Determine the (X, Y) coordinate at the center of the cell enclosing the given text.  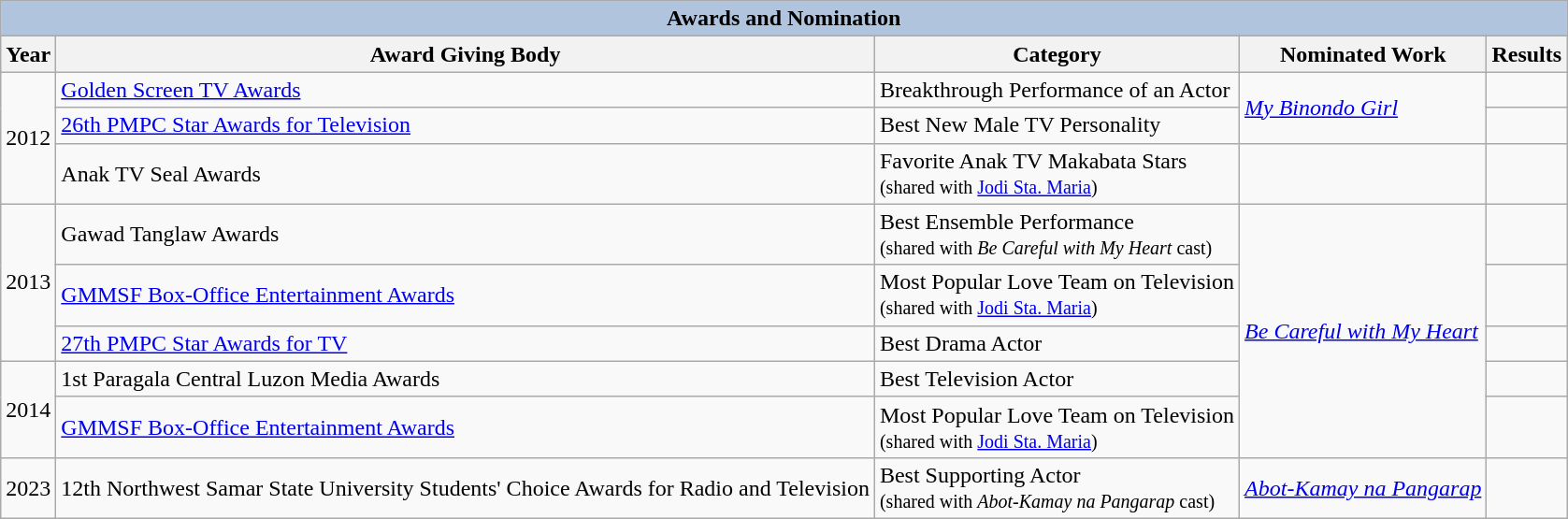
Results (1527, 54)
Best Television Actor (1057, 379)
2012 (28, 138)
Best Supporting Actor (shared with Abot-Kamay na Pangarap cast) (1057, 488)
Awards and Nomination (784, 19)
1st Paragala Central Luzon Media Awards (466, 379)
Favorite Anak TV Makabata Stars (shared with Jodi Sta. Maria) (1057, 174)
Breakthrough Performance of an Actor (1057, 90)
27th PMPC Star Awards for TV (466, 343)
12th Northwest Samar State University Students' Choice Awards for Radio and Television (466, 488)
Year (28, 54)
Best Drama Actor (1057, 343)
Category (1057, 54)
Golden Screen TV Awards (466, 90)
Nominated Work (1363, 54)
Anak TV Seal Awards (466, 174)
Abot-Kamay na Pangarap (1363, 488)
2013 (28, 282)
2014 (28, 410)
26th PMPC Star Awards for Television (466, 125)
Be Careful with My Heart (1363, 331)
Gawad Tanglaw Awards (466, 234)
Award Giving Body (466, 54)
Best New Male TV Personality (1057, 125)
Best Ensemble Performance (shared with Be Careful with My Heart cast) (1057, 234)
2023 (28, 488)
My Binondo Girl (1363, 108)
